Scan for the cell matching the given text and deliver its (X, Y) coordinate at center. 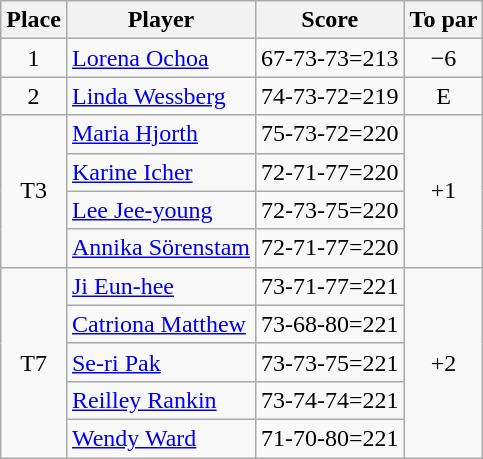
Ji Eun-hee (160, 286)
Lorena Ochoa (160, 58)
71-70-80=221 (330, 438)
T3 (34, 191)
Score (330, 20)
73-71-77=221 (330, 286)
Catriona Matthew (160, 324)
Reilley Rankin (160, 400)
To par (444, 20)
Player (160, 20)
Wendy Ward (160, 438)
Se-ri Pak (160, 362)
Maria Hjorth (160, 134)
75-73-72=220 (330, 134)
73-68-80=221 (330, 324)
+2 (444, 362)
Lee Jee-young (160, 210)
Linda Wessberg (160, 96)
Karine Icher (160, 172)
74-73-72=219 (330, 96)
E (444, 96)
73-73-75=221 (330, 362)
2 (34, 96)
+1 (444, 191)
Annika Sörenstam (160, 248)
72-73-75=220 (330, 210)
−6 (444, 58)
1 (34, 58)
73-74-74=221 (330, 400)
T7 (34, 362)
67-73-73=213 (330, 58)
Place (34, 20)
